For the text-containing cell, return its midpoint in [x, y] coordinate format. 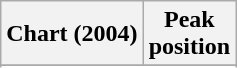
Chart (2004) [72, 34]
Peakposition [189, 34]
